Identify which cell holds the provided text, then report its [X, Y] central coordinate. 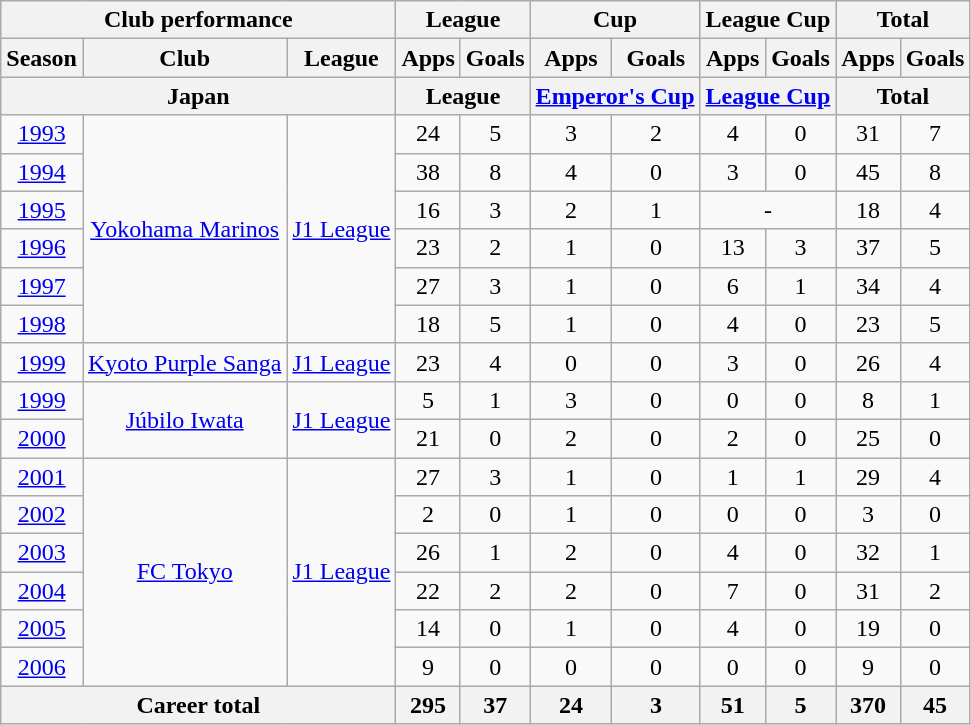
2002 [42, 515]
1995 [42, 210]
29 [868, 477]
16 [428, 210]
38 [428, 172]
1993 [42, 134]
2001 [42, 477]
370 [868, 705]
Season [42, 58]
Cup [615, 20]
2000 [42, 438]
Júbilo Iwata [184, 419]
- [768, 210]
51 [732, 705]
14 [428, 629]
1994 [42, 172]
Japan [198, 96]
Club [184, 58]
FC Tokyo [184, 572]
32 [868, 553]
Kyoto Purple Sanga [184, 362]
295 [428, 705]
1997 [42, 286]
Yokohama Marinos [184, 229]
2005 [42, 629]
19 [868, 629]
6 [732, 286]
2006 [42, 667]
1998 [42, 324]
22 [428, 591]
1996 [42, 248]
Career total [198, 705]
Emperor's Cup [615, 96]
2003 [42, 553]
21 [428, 438]
34 [868, 286]
2004 [42, 591]
25 [868, 438]
Club performance [198, 20]
13 [732, 248]
